Identify which cell holds the provided text, then report its [X, Y] central coordinate. 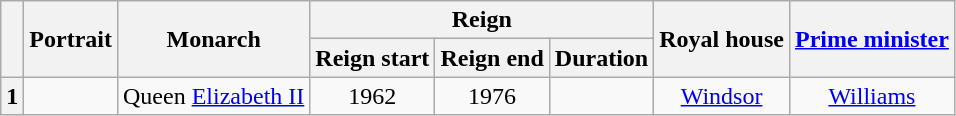
1 [12, 96]
1962 [372, 96]
Windsor [722, 96]
Queen Elizabeth II [213, 96]
Portrait [71, 39]
Duration [601, 58]
Reign end [492, 58]
Royal house [722, 39]
Reign [482, 20]
Monarch [213, 39]
Reign start [372, 58]
Williams [872, 96]
1976 [492, 96]
Prime minister [872, 39]
